From the cell containing the given text, extract its center point as [X, Y] coordinate. 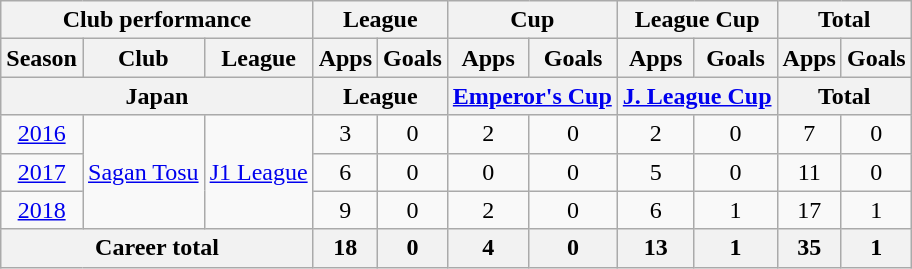
Career total [157, 248]
Cup [532, 20]
18 [345, 248]
J1 League [258, 172]
13 [656, 248]
2016 [42, 134]
17 [809, 210]
2018 [42, 210]
2017 [42, 172]
4 [488, 248]
Japan [157, 96]
Club [143, 58]
3 [345, 134]
Season [42, 58]
Sagan Tosu [143, 172]
11 [809, 172]
5 [656, 172]
J. League Cup [697, 96]
7 [809, 134]
9 [345, 210]
35 [809, 248]
League Cup [697, 20]
Club performance [157, 20]
Emperor's Cup [532, 96]
